Extract the [X, Y] coordinate from the center of the cell holding the provided text.  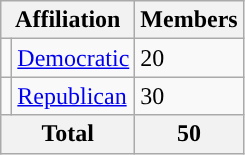
Democratic [74, 58]
50 [189, 134]
Affiliation [68, 20]
Republican [74, 96]
20 [189, 58]
Members [189, 20]
30 [189, 96]
Total [68, 134]
